Find where the given text appears and provide that cell's center as [X, Y] coordinate. 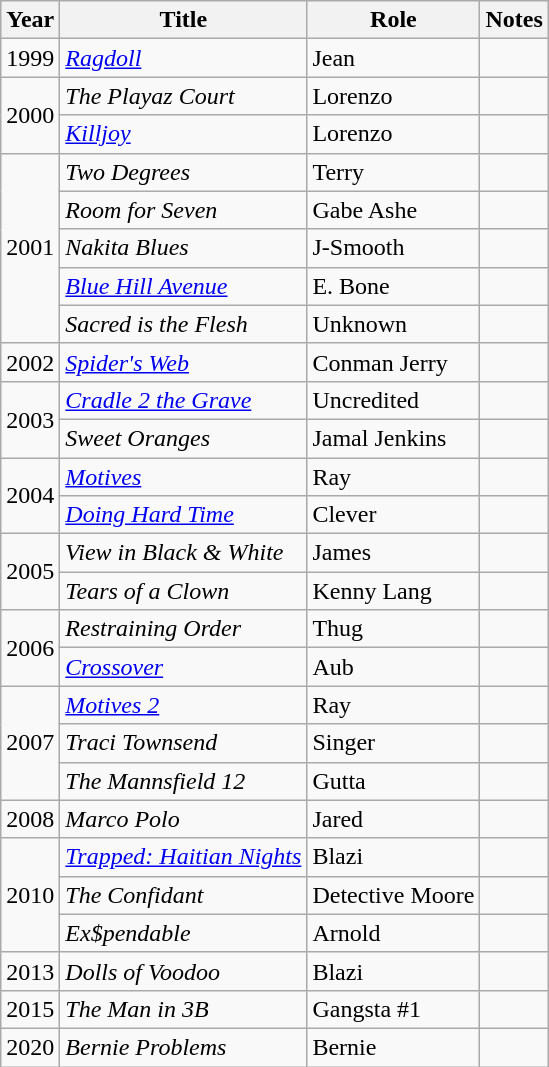
Crossover [184, 667]
Motives 2 [184, 705]
Blue Hill Avenue [184, 286]
Cradle 2 the Grave [184, 400]
Jean [394, 58]
Role [394, 20]
Clever [394, 515]
James [394, 553]
Spider's Web [184, 362]
Motives [184, 477]
Uncredited [394, 400]
Jared [394, 819]
2020 [30, 1047]
Dolls of Voodoo [184, 971]
2002 [30, 362]
2006 [30, 648]
Gabe Ashe [394, 210]
Sacred is the Flesh [184, 324]
The Playaz Court [184, 96]
Gutta [394, 781]
Arnold [394, 933]
Trapped: Haitian Nights [184, 857]
2001 [30, 248]
2008 [30, 819]
Notes [514, 20]
The Mannsfield 12 [184, 781]
The Man in 3B [184, 1009]
Terry [394, 172]
The Confidant [184, 895]
Killjoy [184, 134]
Tears of a Clown [184, 591]
View in Black & White [184, 553]
Nakita Blues [184, 248]
Marco Polo [184, 819]
2003 [30, 419]
2007 [30, 743]
Singer [394, 743]
2010 [30, 895]
Thug [394, 629]
Year [30, 20]
Kenny Lang [394, 591]
2015 [30, 1009]
Traci Townsend [184, 743]
E. Bone [394, 286]
2005 [30, 572]
Aub [394, 667]
Conman Jerry [394, 362]
Bernie Problems [184, 1047]
Two Degrees [184, 172]
Gangsta #1 [394, 1009]
Ragdoll [184, 58]
Ex$pendable [184, 933]
1999 [30, 58]
2004 [30, 496]
2000 [30, 115]
Room for Seven [184, 210]
Restraining Order [184, 629]
J-Smooth [394, 248]
Detective Moore [394, 895]
Doing Hard Time [184, 515]
Bernie [394, 1047]
Title [184, 20]
Sweet Oranges [184, 438]
Jamal Jenkins [394, 438]
2013 [30, 971]
Unknown [394, 324]
